Identify which cell holds the provided text, then report its (X, Y) central coordinate. 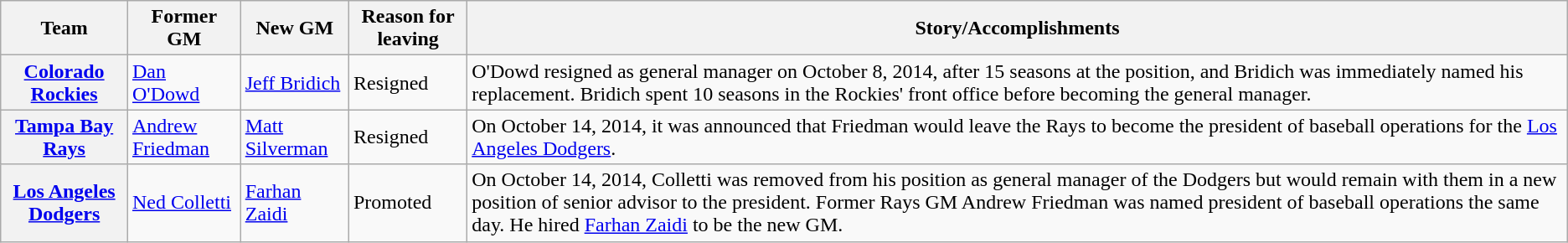
Former GM (184, 28)
Reason for leaving (407, 28)
Team (64, 28)
Matt Silverman (295, 137)
Jeff Bridich (295, 82)
Colorado Rockies (64, 82)
Promoted (407, 203)
Story/Accomplishments (1018, 28)
New GM (295, 28)
Los Angeles Dodgers (64, 203)
Dan O'Dowd (184, 82)
Tampa Bay Rays (64, 137)
Ned Colletti (184, 203)
Andrew Friedman (184, 137)
Farhan Zaidi (295, 203)
On October 14, 2014, it was announced that Friedman would leave the Rays to become the president of baseball operations for the Los Angeles Dodgers. (1018, 137)
